Provide the (x, y) coordinate of the cell's center where the given text is located.  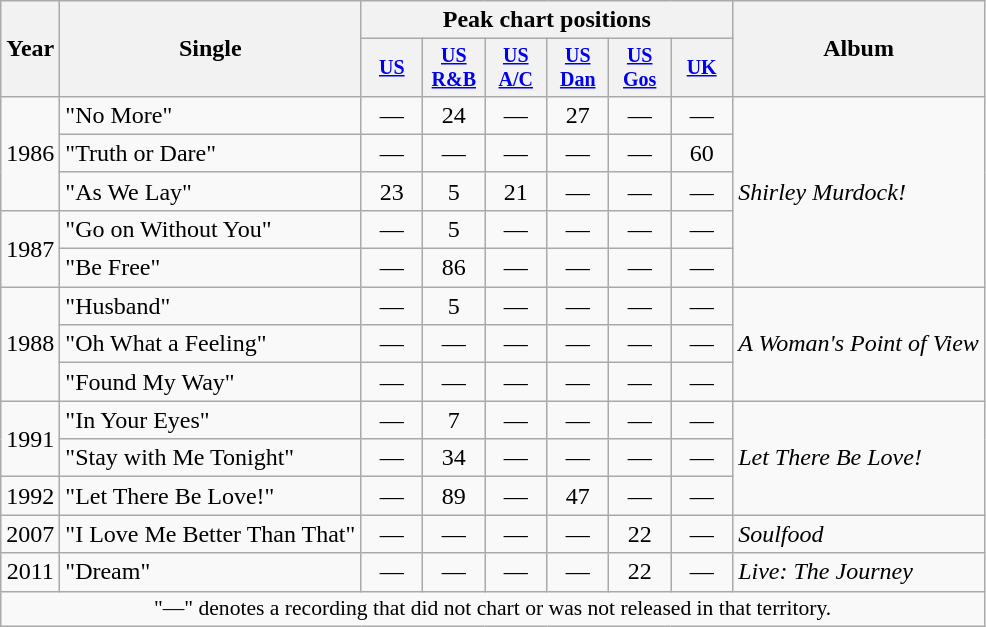
"—" denotes a recording that did not chart or was not released in that territory. (493, 609)
89 (454, 496)
86 (454, 268)
"Truth or Dare" (210, 153)
47 (578, 496)
Peak chart positions (547, 20)
USR&B (454, 68)
1991 (30, 439)
"Oh What a Feeling" (210, 344)
Album (859, 49)
UK (702, 68)
"As We Lay" (210, 191)
27 (578, 115)
1992 (30, 496)
"Found My Way" (210, 382)
"Dream" (210, 572)
2007 (30, 534)
A Woman's Point of View (859, 344)
2011 (30, 572)
"Stay with Me Tonight" (210, 458)
Live: The Journey (859, 572)
US (392, 68)
60 (702, 153)
"Be Free" (210, 268)
USA/C (516, 68)
Let There Be Love! (859, 458)
24 (454, 115)
Year (30, 49)
1988 (30, 344)
"No More" (210, 115)
USGos (640, 68)
1986 (30, 153)
Shirley Murdock! (859, 191)
"Husband" (210, 306)
21 (516, 191)
"In Your Eyes" (210, 420)
"I Love Me Better Than That" (210, 534)
Single (210, 49)
23 (392, 191)
"Let There Be Love!" (210, 496)
7 (454, 420)
"Go on Without You" (210, 229)
1987 (30, 248)
USDan (578, 68)
Soulfood (859, 534)
34 (454, 458)
